Return the [x, y] coordinate for the center point of the cell that contains the specified text.  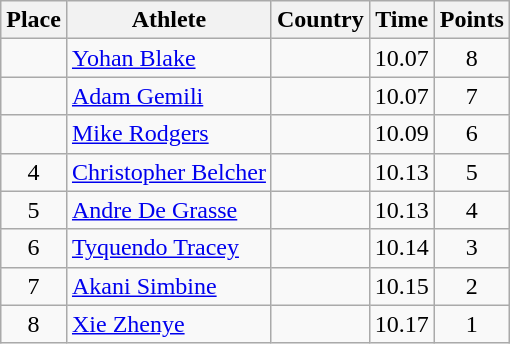
Country [320, 20]
Andre De Grasse [168, 210]
10.14 [402, 248]
Akani Simbine [168, 286]
Adam Gemili [168, 96]
2 [472, 286]
Christopher Belcher [168, 172]
Place [34, 20]
3 [472, 248]
Athlete [168, 20]
10.15 [402, 286]
1 [472, 324]
10.09 [402, 134]
10.17 [402, 324]
Tyquendo Tracey [168, 248]
Mike Rodgers [168, 134]
Xie Zhenye [168, 324]
Time [402, 20]
Points [472, 20]
Yohan Blake [168, 58]
